Return the (x, y) coordinate for the center point of the cell that contains the specified text.  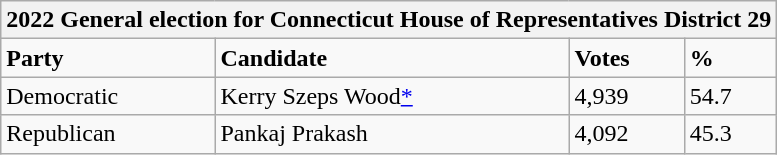
4,092 (626, 134)
Pankaj Prakash (392, 134)
Votes (626, 58)
Party (108, 58)
Kerry Szeps Wood* (392, 96)
54.7 (730, 96)
Democratic (108, 96)
2022 General election for Connecticut House of Representatives District 29 (389, 20)
Candidate (392, 58)
Republican (108, 134)
4,939 (626, 96)
% (730, 58)
45.3 (730, 134)
